Return (x, y) of the center of cell containing provided text 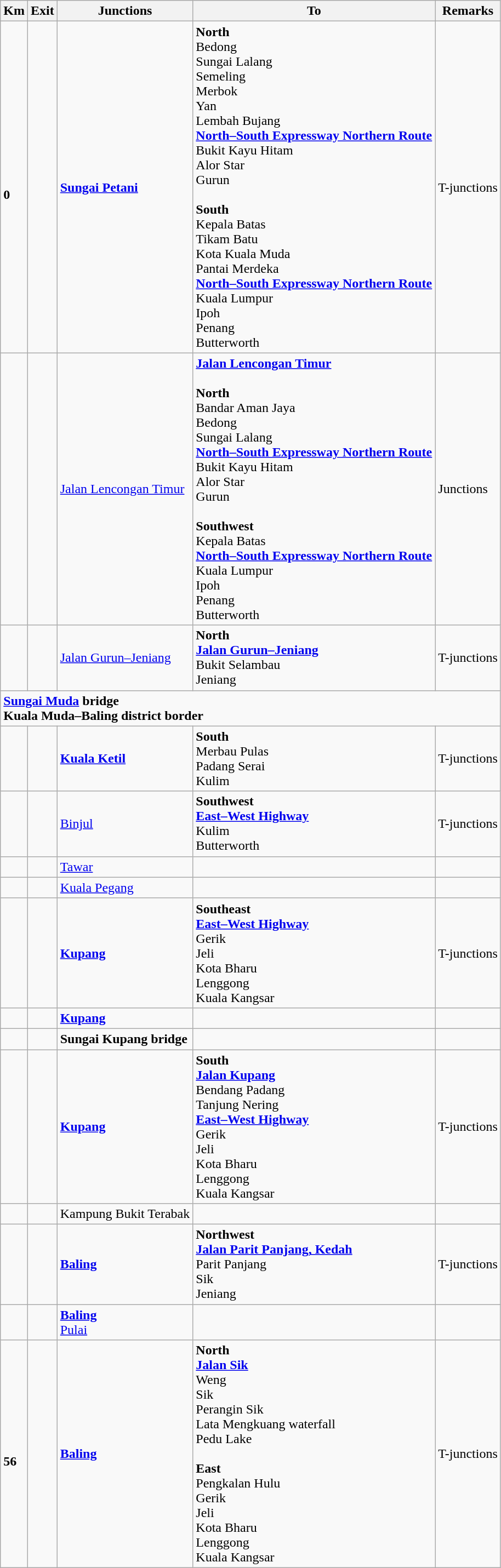
Km (14, 11)
Kuala Pegang (125, 888)
South Merbau Pulas Padang Serai Kulim (314, 758)
North Jalan Gurun–JeniangBukit SelambauJeniang (314, 657)
Jalan Lencongan Timur (125, 489)
Sungai Petani (125, 187)
North Jalan SikWengSikPerangin SikLata Mengkuang waterfallPedu LakeEast Pengkalan Hulu Gerik Jeli Kota Bharu Lenggong Kuala Kangsar (314, 1454)
Kampung Bukit Terabak (125, 1214)
Kuala Ketil (125, 758)
0 (14, 187)
Binjul (125, 824)
BalingPulai (125, 1323)
To (314, 11)
Jalan Gurun–Jeniang (125, 657)
Exit (42, 11)
Remarks (468, 11)
56 (14, 1454)
Sungai Kupang bridge (125, 1039)
Southeast East–West Highway Gerik Jeli Kota Bharu Lenggong Kuala Kangsar (314, 953)
Tawar (125, 867)
South Jalan KupangBendang PadangTanjung Nering East–West Highway Gerik Jeli Kota Bharu Lenggong Kuala Kangsar (314, 1126)
Sungai Muda bridgeKuala Muda–Baling district border (251, 708)
Northwest Jalan Parit Panjang, KedahParit PanjangSikJeniang (314, 1264)
Southwest East–West HighwayKulimButterworth (314, 824)
